Provide the [X, Y] coordinate of the cell's center where the given text is located.  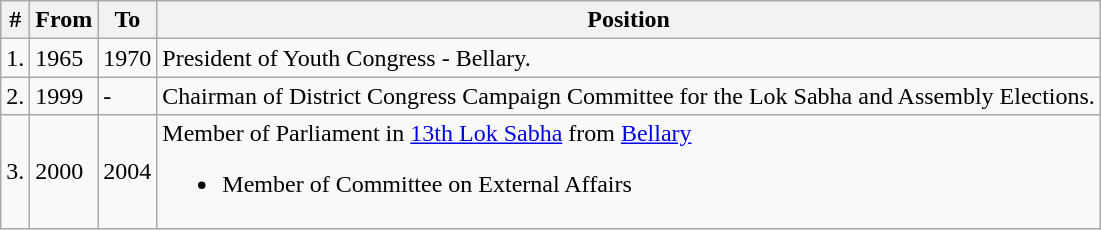
2. [16, 96]
1970 [128, 58]
Position [629, 20]
1965 [64, 58]
- [128, 96]
2004 [128, 172]
# [16, 20]
3. [16, 172]
1999 [64, 96]
From [64, 20]
1. [16, 58]
2000 [64, 172]
To [128, 20]
President of Youth Congress - Bellary. [629, 58]
Chairman of District Congress Campaign Committee for the Lok Sabha and Assembly Elections. [629, 96]
Member of Parliament in 13th Lok Sabha from BellaryMember of Committee on External Affairs [629, 172]
